Determine the (X, Y) coordinate at the center of the cell enclosing the given text.  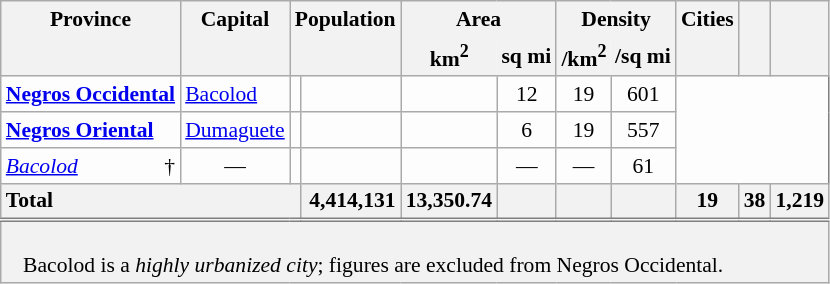
Dumaguete (235, 130)
Bacolod is a highly urbanized city; figures are excluded from Negros Occidental. (415, 252)
Area (479, 18)
Density (616, 18)
/sq mi (644, 56)
Population (346, 18)
1,219 (800, 202)
13,350.74 (449, 202)
61 (644, 166)
km2 (449, 56)
Province (90, 18)
557 (644, 130)
4,414,131 (350, 202)
601 (644, 95)
12 (526, 95)
Negros Occidental (90, 95)
/km2 (583, 56)
Capital (235, 18)
Total (151, 202)
Negros Oriental (90, 130)
sq mi (526, 56)
6 (526, 130)
† (162, 166)
38 (755, 202)
Cities (708, 18)
